Scan for the cell matching the given text and deliver its [x, y] coordinate at center. 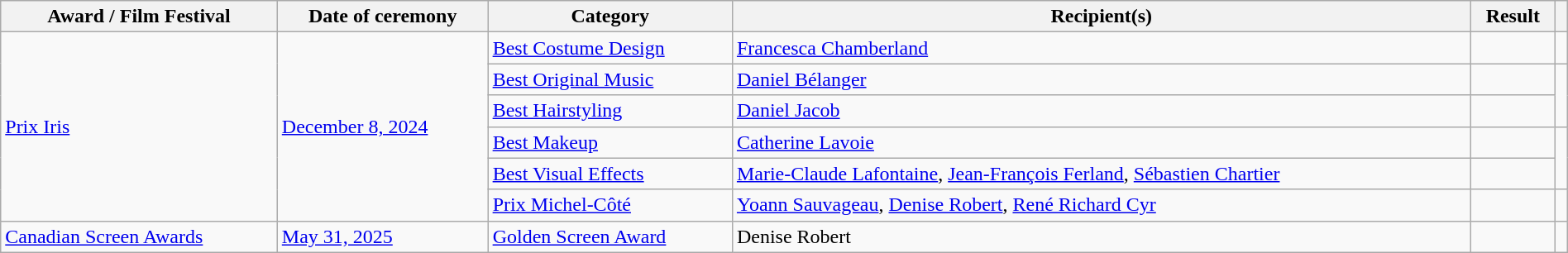
Denise Robert [1102, 236]
December 8, 2024 [382, 126]
Date of ceremony [382, 17]
Best Original Music [610, 79]
Canadian Screen Awards [139, 236]
Francesca Chamberland [1102, 48]
Best Makeup [610, 142]
Golden Screen Award [610, 236]
Yoann Sauvageau, Denise Robert, René Richard Cyr [1102, 205]
Award / Film Festival [139, 17]
Best Costume Design [610, 48]
Prix Michel-Côté [610, 205]
Best Hairstyling [610, 111]
Result [1513, 17]
Marie-Claude Lafontaine, Jean-François Ferland, Sébastien Chartier [1102, 174]
Daniel Jacob [1102, 111]
May 31, 2025 [382, 236]
Prix Iris [139, 126]
Daniel Bélanger [1102, 79]
Catherine Lavoie [1102, 142]
Category [610, 17]
Best Visual Effects [610, 174]
Recipient(s) [1102, 17]
